Identify which cell holds the provided text, then report its [X, Y] central coordinate. 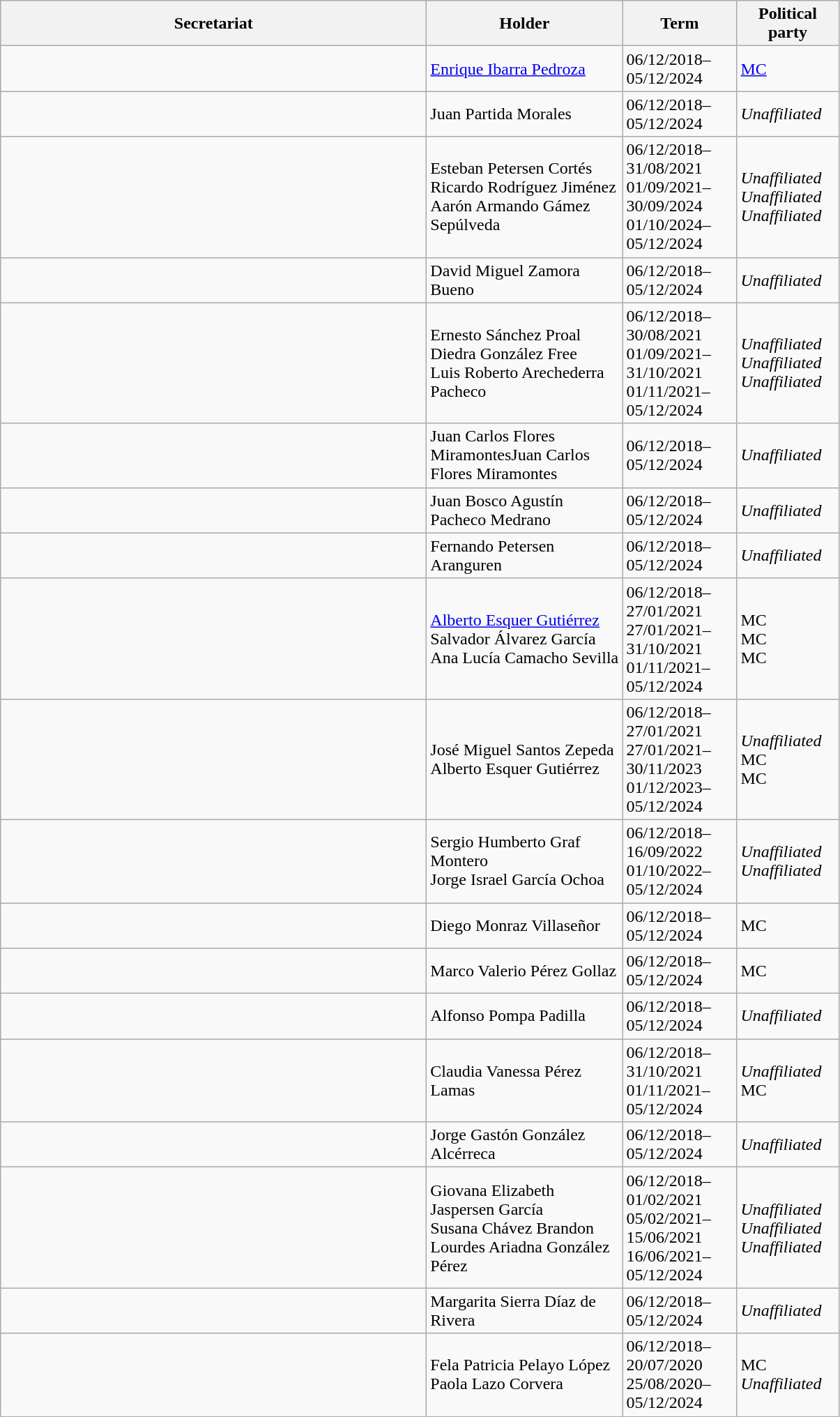
06/12/2018–31/08/202101/09/2021–30/09/2024 01/10/2024–05/12/2024 [680, 197]
Unaffiliated MC [788, 1081]
Fela Patricia Pelayo López Paola Lazo Corvera [524, 1375]
06/12/2018–31/10/2021 01/11/2021–05/12/2024 [680, 1081]
Alfonso Pompa Padilla [524, 1017]
Giovana Elizabeth Jaspersen García Susana Chávez Brandon Lourdes Ariadna González Pérez [524, 1227]
06/12/2018–30/08/2021 01/09/2021–31/10/2021 01/11/2021–05/12/2024 [680, 363]
Unaffiliated MC MC [788, 759]
06/12/2018–27/01/2021 27/01/2021–30/11/2023 01/12/2023–05/12/2024 [680, 759]
Political party [788, 24]
Enrique Ibarra Pedroza [524, 68]
06/12/2018–16/09/2022 01/10/2022–05/12/2024 [680, 861]
Term [680, 24]
06/12/2018–27/01/2021 27/01/2021–31/10/2021 01/11/2021–05/12/2024 [680, 639]
Juan Bosco Agustín Pacheco Medrano [524, 510]
Diego Monraz Villaseñor [524, 925]
Holder [524, 24]
06/12/2018–20/07/2020 25/08/2020–05/12/2024 [680, 1375]
David Miguel Zamora Bueno [524, 280]
Secretariat [213, 24]
Sergio Humberto Graf MonteroJorge Israel García Ochoa [524, 861]
Alberto Esquer Gutiérrez Salvador Álvarez García Ana Lucía Camacho Sevilla [524, 639]
Juan Partida Morales [524, 114]
Claudia Vanessa Pérez Lamas [524, 1081]
Esteban Petersen CortésRicardo Rodríguez JiménezAarón Armando Gámez Sepúlveda [524, 197]
06/12/2018–01/02/2021 05/02/2021–15/06/2021 16/06/2021–05/12/2024 [680, 1227]
José Miguel Santos Zepeda Alberto Esquer Gutiérrez [524, 759]
Jorge Gastón González Alcérreca [524, 1145]
UnaffiliatedUnaffiliatedUnaffiliated [788, 197]
Unaffiliated Unaffiliated [788, 861]
Juan Carlos Flores MiramontesJuan Carlos Flores Miramontes [524, 455]
Margarita Sierra Díaz de Rivera [524, 1311]
MC Unaffiliated [788, 1375]
Fernando Petersen Aranguren [524, 555]
MC MC MC [788, 639]
Marco Valerio Pérez Gollaz [524, 971]
Ernesto Sánchez Proal Diedra González Free Luis Roberto Arechederra Pacheco [524, 363]
